Find where the given text appears and provide that cell's center as [X, Y] coordinate. 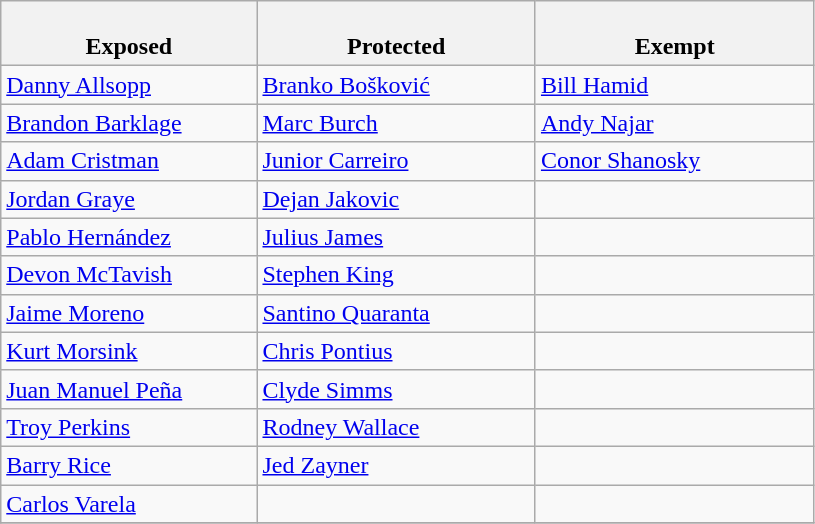
Adam Cristman [129, 161]
Jordan Graye [129, 199]
Jaime Moreno [129, 313]
Santino Quaranta [396, 313]
Julius James [396, 237]
Brandon Barklage [129, 123]
Devon McTavish [129, 275]
Juan Manuel Peña [129, 389]
Stephen King [396, 275]
Protected [396, 34]
Chris Pontius [396, 351]
Kurt Morsink [129, 351]
Troy Perkins [129, 427]
Bill Hamid [674, 85]
Exempt [674, 34]
Jed Zayner [396, 465]
Exposed [129, 34]
Rodney Wallace [396, 427]
Clyde Simms [396, 389]
Marc Burch [396, 123]
Pablo Hernández [129, 237]
Conor Shanosky [674, 161]
Branko Bošković [396, 85]
Barry Rice [129, 465]
Andy Najar [674, 123]
Junior Carreiro [396, 161]
Dejan Jakovic [396, 199]
Carlos Varela [129, 503]
Danny Allsopp [129, 85]
